Return the [x, y] coordinate for the center point of the cell that contains the specified text.  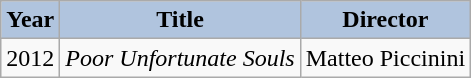
2012 [30, 58]
Matteo Piccinini [385, 58]
Title [180, 20]
Poor Unfortunate Souls [180, 58]
Year [30, 20]
Director [385, 20]
